Determine the [X, Y] coordinate at the center of the cell enclosing the given text.  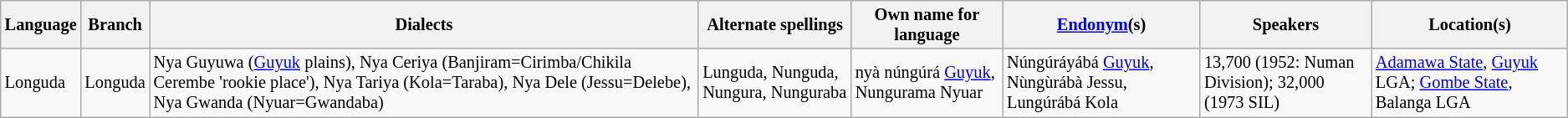
Dialects [425, 24]
Speakers [1286, 24]
Alternate spellings [774, 24]
Adamawa State, Guyuk LGA; Gombe State, Balanga LGA [1470, 83]
Núngúráyábá Guyuk, Nùngùrábà Jessu, Lungúrábá Kola [1101, 83]
Branch [115, 24]
Lunguda, Nunguda, Nungura, Nunguraba [774, 83]
Endonym(s) [1101, 24]
Location(s) [1470, 24]
nyà núngúrá Guyuk, Nungurama Nyuar [927, 83]
Own name for language [927, 24]
13,700 (1952: Numan Division); 32,000 (1973 SIL) [1286, 83]
Language [41, 24]
